Scan for the cell matching the given text and deliver its (x, y) coordinate at center. 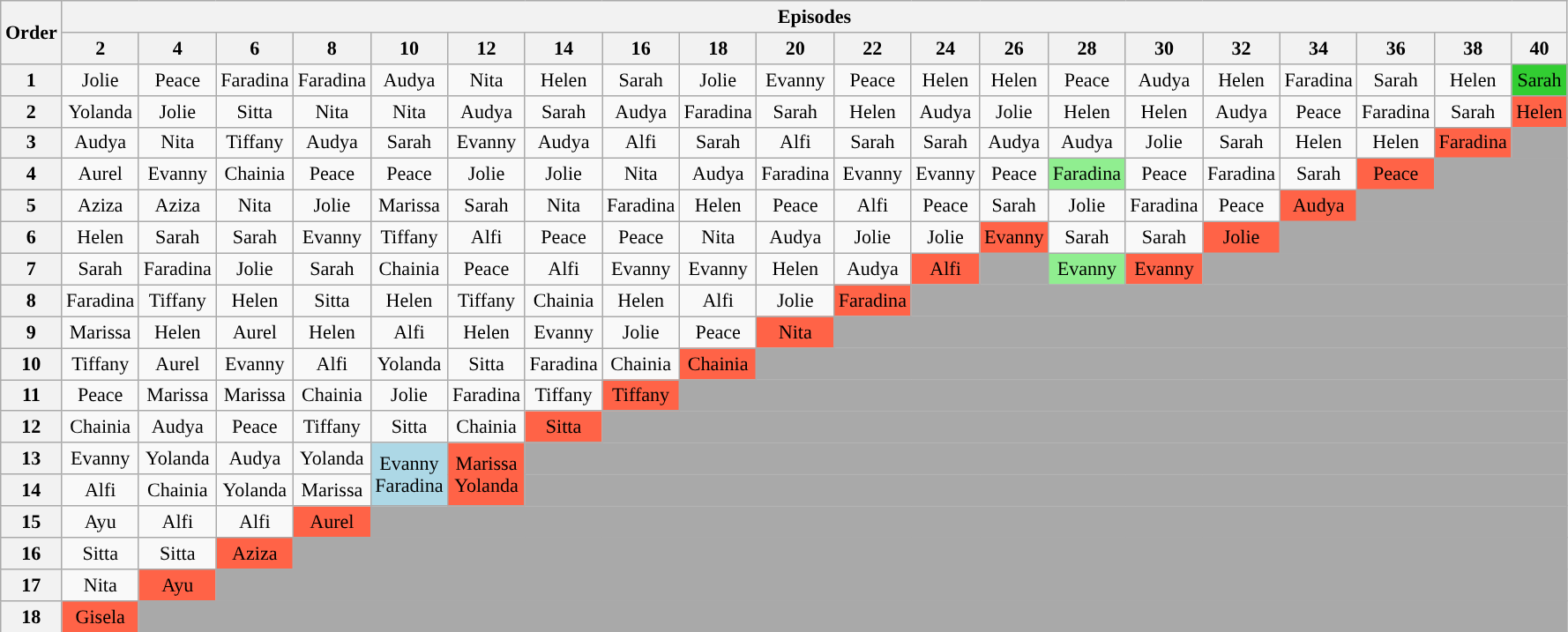
EvannyFaradina (409, 474)
Order (32, 32)
3 (32, 143)
15 (32, 521)
20 (795, 48)
34 (1318, 48)
32 (1242, 48)
5 (32, 205)
26 (1014, 48)
MarissaYolanda (487, 474)
24 (945, 48)
7 (32, 269)
22 (873, 48)
1 (32, 79)
40 (1540, 48)
9 (32, 332)
Episodes (815, 16)
28 (1087, 48)
13 (32, 458)
36 (1396, 48)
Gisela (101, 616)
30 (1164, 48)
38 (1473, 48)
11 (32, 395)
17 (32, 584)
